Search for the cell housing the specified text and yield its [X, Y] center coordinate. 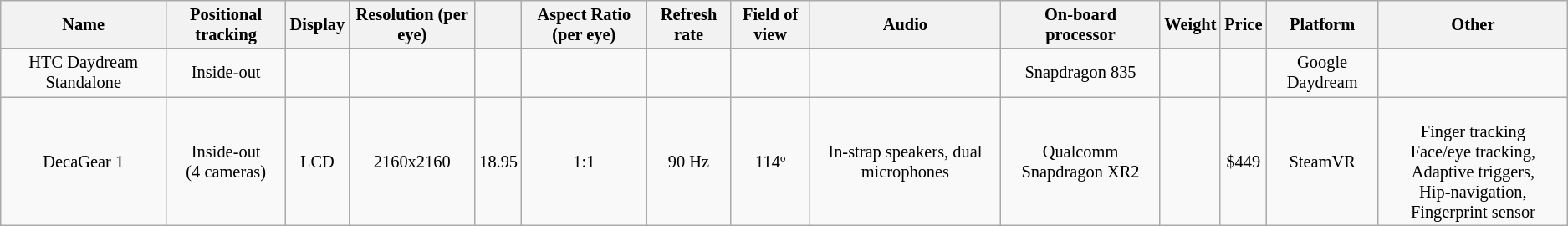
DecaGear 1 [84, 162]
Google Daydream [1322, 73]
Other [1474, 24]
Weight [1190, 24]
2160x2160 [411, 162]
Inside-out [226, 73]
In-strap speakers, dual microphones [905, 162]
Platform [1322, 24]
Positional tracking [226, 24]
Price [1243, 24]
90 Hz [689, 162]
Refresh rate [689, 24]
Resolution (per eye) [411, 24]
1:1 [584, 162]
Field of view [770, 24]
Name [84, 24]
$449 [1243, 162]
Qualcomm Snapdragon XR2 [1080, 162]
On-boardprocessor [1080, 24]
LCD [318, 162]
Finger trackingFace/eye tracking, Adaptive triggers,Hip-navigation, Fingerprint sensor [1474, 162]
Inside-out(4 cameras) [226, 162]
Display [318, 24]
Snapdragon 835 [1080, 73]
SteamVR [1322, 162]
18.95 [498, 162]
HTC Daydream Standalone [84, 73]
Audio [905, 24]
Aspect Ratio (per eye) [584, 24]
114º [770, 162]
